Provide the (x, y) coordinate of the cell's center where the given text is located.  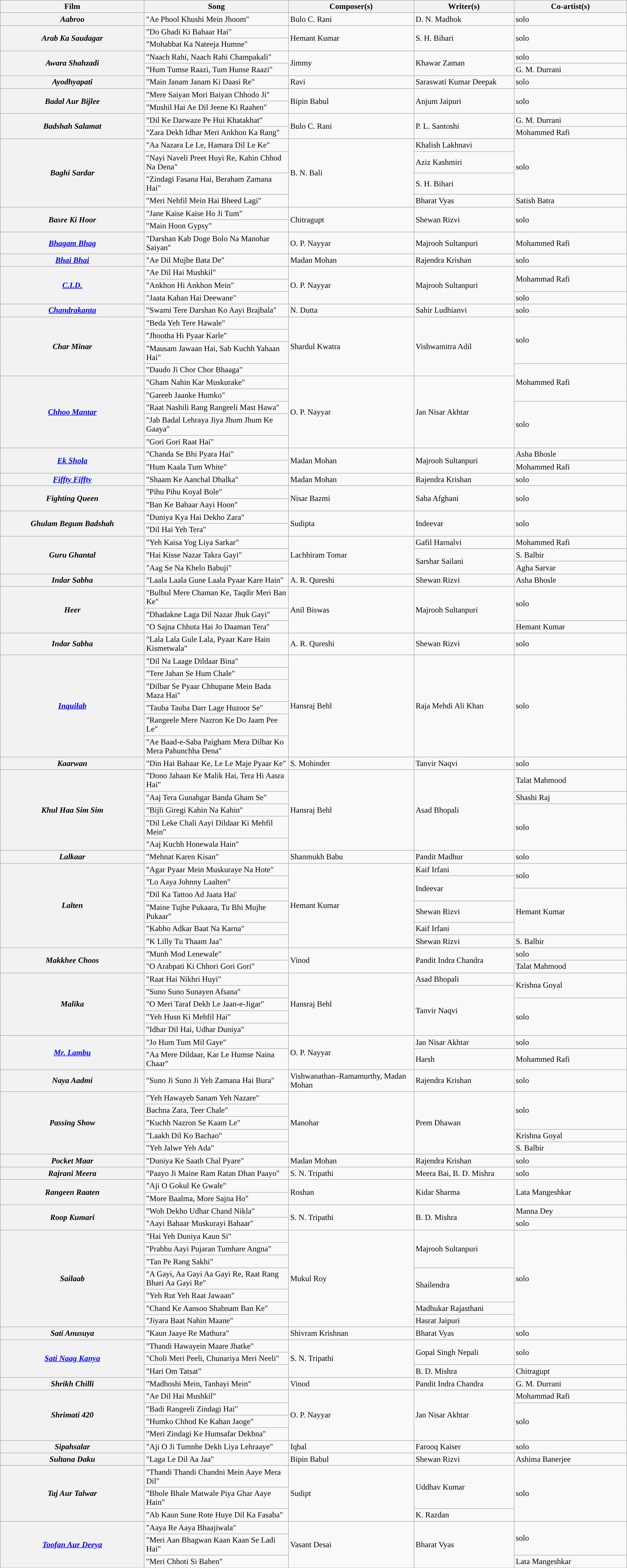
Saba Afghani (464, 498)
"Aa Mere Dildaar, Kar Le Humse Naina Chaar" (216, 1059)
"Suno Ji Suno Ji Yeh Zamana Hai Bura" (216, 1081)
Bhai Bhai (72, 260)
"Aji O Gokul Ke Gwale" (216, 1186)
B. N. Bali (351, 173)
Malika (72, 1004)
"Chanda Se Bhi Pyara Hai" (216, 454)
Ravi (351, 82)
Sultana Daku (72, 1459)
Raja Mehdi Ali Khan (464, 706)
Anjum Jaipuri (464, 101)
"Jo Hum Tum Mil Gaye" (216, 1042)
Nisar Bazmi (351, 498)
Film (72, 7)
"Dil Na Laage Dildaar Bina" (216, 661)
"Aa Nazara Le Le, Hamara Dil Le Ke" (216, 145)
Basre Ki Hoor (72, 220)
"Jaata Kahan Hai Deewane" (216, 298)
"Mushil Hai Ae Dil Jeene Ki Raahen" (216, 107)
Shrikh Chilli (72, 1384)
Awara Shahzadi (72, 63)
Prem Dhawan (464, 1123)
"Mohabbat Ka Nateeja Humne" (216, 44)
"Humko Chhod Ke Kahan Jaoge" (216, 1421)
Sailaab (72, 1278)
"Main Janam Janam Ki Daasi Re" (216, 82)
Rajrani Meera (72, 1173)
"Meri Chhoti Si Bahen" (216, 1562)
"K Lilly Tu Thaam Jaa" (216, 941)
"Jane Kaise Kaise Ho Ji Tum" (216, 213)
Sati Naag Kanya (72, 1359)
Hasrat Jaipuri (464, 1321)
"Thandi Hawayein Maare Jhatke" (216, 1346)
Song (216, 7)
"Jab Badal Lehraya Jiya Jhum Jhum Ke Gaaya" (216, 425)
"Idhar Dil Hai, Udhar Duniya" (216, 1029)
"Laakh Dil Ko Bachao" (216, 1136)
"Mausam Jawaan Hai, Sab Kuchh Yahaan Hai" (216, 353)
"Choli Meri Peeli, Chunariya Meri Neeli" (216, 1359)
"Hum Tumse Raazi, Tum Hunse Raazi" (216, 69)
D. N. Madhok (464, 19)
Mr. Lambu (72, 1053)
Madhukar Rajasthani (464, 1308)
Manna Dey (570, 1211)
"Daudo Ji Chor Chor Bhaaga" (216, 370)
"Zindagi Fasana Hai, Beraham Zamana Hai" (216, 184)
Satish Batra (570, 201)
"Meri Aan Bhagwan Kaan Kaan Se Ladi Hai" (216, 1545)
Taj Aur Talwar (72, 1493)
"Agar Pyaar Mein Muskuraye Na Hote" (216, 869)
"Kabho Adkar Baat Na Karna" (216, 929)
"Beda Yeh Tere Hawale" (216, 323)
Roop Kumari (72, 1217)
Ghulam Begum Badshah (72, 523)
"Duniya Ke Saath Chal Pyare" (216, 1161)
Guru Ghantal (72, 555)
Khalish Lakhnavi (464, 145)
"Madhoshi Mein, Tanhayi Mein" (216, 1384)
"Paayo Ji Maine Ram Ratan Dhan Paayo" (216, 1173)
"Suno Suno Sunayen Afsana" (216, 992)
Agha Sarvar (570, 567)
"Hai Yeh Duniya Kaun Si" (216, 1236)
Lachhiram Tomar (351, 555)
C.I.D. (72, 285)
Pocket Maar (72, 1161)
"Mere Saiyan Mori Baiyan Chhodo Ji" (216, 95)
"Kuchh Nazron Se Kaam Le" (216, 1123)
Vishwanathan–Ramamurthy, Madan Mohan (351, 1081)
Ek Shola (72, 461)
"Laga Le Dil Aa Jaa" (216, 1459)
"Munh Mod Lenewale" (216, 954)
"Shaam Ke Aanchal Dhalka" (216, 479)
"Gareeb Jaanke Humko" (216, 395)
Khul Haa Sim Sim (72, 810)
"Swami Tere Darshan Ko Aayi Brajbala" (216, 310)
"Naach Rahi, Naach Rahi Champakali" (216, 57)
Makkhee Choos (72, 960)
Shanmukh Babu (351, 857)
"Prabhu Aayi Pujaran Tumhare Angna" (216, 1249)
Aabroo (72, 19)
"Ankhon Hi Ankhon Mein" (216, 285)
"Hum Kaala Tum White" (216, 467)
Bachna Zara, Teer Chale" (216, 1110)
"Chand Ke Aansoo Shabnam Ban Ke" (216, 1308)
"Ae Phool Khushi Mein Jhoom" (216, 19)
K. Razdan (464, 1515)
N. Dutta (351, 310)
Iqbal (351, 1447)
"Dil Ke Darwaze Pe Hui Khatakhat" (216, 120)
Gafil Harnalvi (464, 542)
"Gori Gori Raat Hai" (216, 442)
"Din Hai Bahaar Ke, Le Le Maje Pyaar Ke" (216, 763)
"Aaya Re Aaya Bhaajiwala" (216, 1528)
"Dhadakne Laga Dil Nazar Jhuk Gayi" (216, 614)
Sahir Ludhianvi (464, 310)
Composer(s) (351, 7)
Sarshar Sailani (464, 561)
Shrimati 420 (72, 1415)
Farooq Kaiser (464, 1447)
"Yeh Hawayeb Sanam Yeh Nazare" (216, 1098)
"Rangeele Mere Nazron Ke Do Jaam Pee Le" (216, 725)
"O Meri Taraf Dekh Le Jaan-e-Jigar" (216, 1004)
Anil Biswas (351, 609)
"Hari Om Tatsat" (216, 1371)
"Aaj Kuchh Honewala Hain" (216, 844)
"Kaun Jaaye Re Mathura" (216, 1333)
Meera Bai, B. D. Mishra (464, 1173)
"Yeh Jalwe Yeh Ada" (216, 1148)
Char Minar (72, 346)
Mukul Roy (351, 1278)
Naya Aadmi (72, 1081)
Writer(s) (464, 7)
Rangeen Raaten (72, 1192)
Baghi Sardar (72, 173)
Ayodhyapati (72, 82)
Chandrakanta (72, 310)
"Dil Leke Chali Aayi Dildaar Ki Mehfil Mein" (216, 827)
Pandit Madhur (464, 857)
Kidar Sharma (464, 1192)
Sudipt (351, 1493)
Roshan (351, 1192)
Badshah Salamat (72, 126)
"O Sajna Chhuta Hai Jo Daaman Tera" (216, 627)
Shailendra (464, 1284)
Harsh (464, 1059)
Aziz Kashmiri (464, 162)
"Laala Laala Gune Laala Pyaar Kare Hain" (216, 580)
"Pihu Pihu Koyal Bole" (216, 492)
Chhoo Mantar (72, 412)
"Aayi Bahaar Muskurayi Bahaar" (216, 1224)
Fighting Queen (72, 498)
Toofan Aur Deeya (72, 1545)
Vasant Desai (351, 1545)
"Bijli Giregi Kahin Na Kahin" (216, 810)
Saraswati Kumar Deepak (464, 82)
"Yeh Rut Yeh Raat Jawaan" (216, 1295)
"Dil Hai Yeh Tera" (216, 530)
Manohar (351, 1123)
Heer (72, 609)
"Yeh Husn Ki Mehfil Hai" (216, 1017)
Shivram Krishnan (351, 1333)
"A Gayi, Aa Gayi Aa Gayi Re, Raat Rang Bhari Aa Gayi Re" (216, 1278)
"Jiyara Baat Nahin Maane" (216, 1321)
Co-artist(s) (570, 7)
"Bulbul Mere Chaman Ke, Taqdir Meri Ban Ke" (216, 597)
"Lala Lala Gule Lala, Pyaar Kare Hain Kismetwala" (216, 644)
"Raat Nashili Rang Rangeeli Mast Hawa" (216, 408)
Kaarwan (72, 763)
"Thandi Thandi Chandni Mein Aaye Mera Dil" (216, 1476)
"Ae Baad-e-Saba Paigham Mera Dilbar Ko Mera Pahunchha Dena" (216, 746)
"Zara Dekh Idhar Meri Ankhon Ka Rang" (216, 132)
"Darshan Kab Doge Bolo Na Manohar Saiyan" (216, 243)
"Mehnat Karen Kisan" (216, 857)
"More Baalma, More Sajna Ho" (216, 1198)
"O Arabpati Ki Chhori Gori Gori" (216, 966)
Lalkaar (72, 857)
Inquilab (72, 706)
Vishwamitra Adil (464, 346)
Shashi Raj (570, 797)
P. L. Santoshi (464, 126)
"Dilbar Se Pyaar Chhupane Mein Bada Maza Hai" (216, 691)
"Ae Dil Mujhe Bata De" (216, 260)
"Lo Aaya Johnny Laalten" (216, 882)
"Aji O Ji Tumnhe Dekh Liya Lehraaye" (216, 1447)
"Badi Rangeeli Zindagi Hai" (216, 1409)
"Tere Jahan Se Hum Chale" (216, 674)
"Tan Pe Rang Sakhi" (216, 1261)
"Aag Se Na Khelo Babuji" (216, 567)
"Do Ghadi Ki Bahaar Hai" (216, 32)
"Meri Nehfil Mein Hai Bheed Lagi" (216, 201)
Sati Anusuya (72, 1333)
"Aaj Tera Gunahgar Banda Gham Se" (216, 797)
S. Mohinder (351, 763)
Sudipta (351, 523)
"Maine Tujhe Pukaara, Tu Bhi Mujhe Pukaar" (216, 912)
Bhagam Bhag (72, 243)
"Bhole Bhale Matwale Piya Ghar Aaye Hain" (216, 1498)
"Ab Kaun Sune Rote Huye Dil Ka Fasaba" (216, 1515)
Shardul Kwatra (351, 346)
"Ban Ke Bahaar Aayi Hoon" (216, 505)
"Raat Hai Nikhri Huyi" (216, 979)
"Hai Kisse Nazar Takra Gayi" (216, 555)
"Duniya Kya Hai Dekho Zara" (216, 517)
Fiffty Fiffty (72, 479)
Sipahsalar (72, 1447)
"Meri Zindagi Ke Humsafar Dekhna" (216, 1434)
Passing Show (72, 1123)
Badal Aur Bijlee (72, 101)
"Dil Ka Tattoo Ad Jaata Hai' (216, 895)
Khawar Zaman (464, 63)
"Dono Jahaan Ke Malik Hai, Tera Hi Aasra Hai" (216, 780)
Uddhav Kumar (464, 1487)
Lalten (72, 905)
Gopal Singh Nepali (464, 1352)
Arab Ka Saudagar (72, 38)
"Woh Dekho Udhar Chand Nikla" (216, 1211)
Jimmy (351, 63)
"Jhootha Hi Pyaar Karle" (216, 336)
"Yeh Kaisa Yog Liya Sarkar" (216, 542)
"Nayi Naveli Preet Huyi Re, Kahin Chhod Na Dena" (216, 162)
"Gham Nahin Kar Muskurake" (216, 382)
"Tauba Tauba Darr Lage Huzoor Se" (216, 708)
Ashima Banerjee (570, 1459)
"Main Hoon Gypsy" (216, 226)
